Capture the cell that displays the provided text and extract its [X, Y] central coordinate. 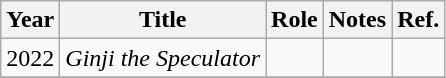
2022 [30, 58]
Role [295, 20]
Ginji the Speculator [163, 58]
Title [163, 20]
Year [30, 20]
Notes [357, 20]
Ref. [418, 20]
